For the text-containing cell, return its midpoint in (x, y) coordinate format. 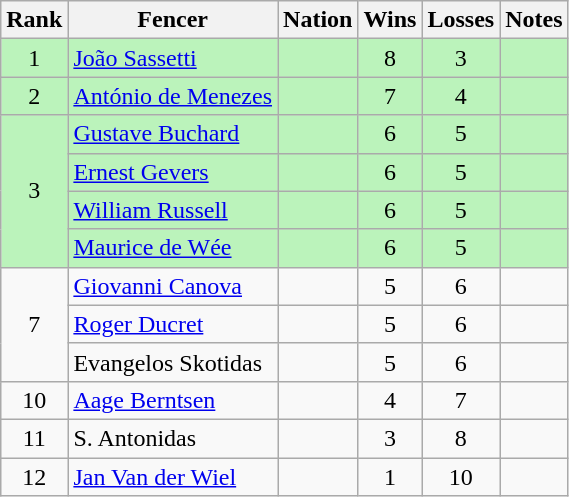
Giovanni Canova (173, 286)
Jan Van der Wiel (173, 477)
António de Menezes (173, 96)
Ernest Gevers (173, 172)
Notes (534, 20)
Evangelos Skotidas (173, 362)
S. Antonidas (173, 438)
Roger Ducret (173, 324)
2 (34, 96)
Gustave Buchard (173, 134)
João Sassetti (173, 58)
Rank (34, 20)
11 (34, 438)
Maurice de Wée (173, 248)
Wins (390, 20)
Nation (318, 20)
William Russell (173, 210)
Fencer (173, 20)
12 (34, 477)
Aage Berntsen (173, 400)
Losses (461, 20)
